Determine the [X, Y] coordinate at the center of the cell enclosing the given text.  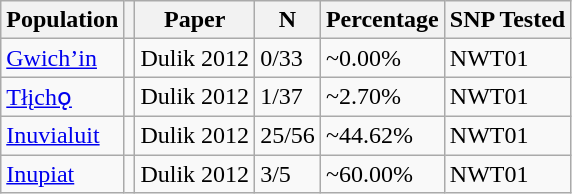
~60.00% [382, 173]
~44.62% [382, 135]
SNP Tested [507, 20]
3/5 [288, 173]
Inuvialuit [62, 135]
~0.00% [382, 58]
Paper [195, 20]
Gwich’in [62, 58]
Inupiat [62, 173]
1/37 [288, 97]
Percentage [382, 20]
Tłįchǫ [62, 97]
0/33 [288, 58]
25/56 [288, 135]
Population [62, 20]
~2.70% [382, 97]
N [288, 20]
